Identify which cell holds the provided text, then report its (X, Y) central coordinate. 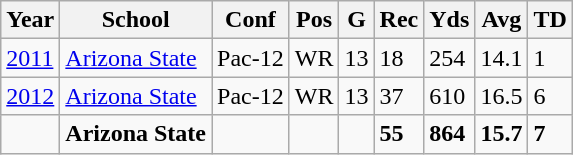
864 (450, 134)
Rec (399, 20)
Conf (251, 20)
37 (399, 96)
1 (550, 58)
Pos (314, 20)
55 (399, 134)
18 (399, 58)
6 (550, 96)
G (356, 20)
16.5 (502, 96)
15.7 (502, 134)
School (136, 20)
Avg (502, 20)
14.1 (502, 58)
254 (450, 58)
2012 (30, 96)
7 (550, 134)
610 (450, 96)
TD (550, 20)
Year (30, 20)
2011 (30, 58)
Yds (450, 20)
